Pinpoint the cell where the given text exists, returning its (X, Y) midpoint coordinate. 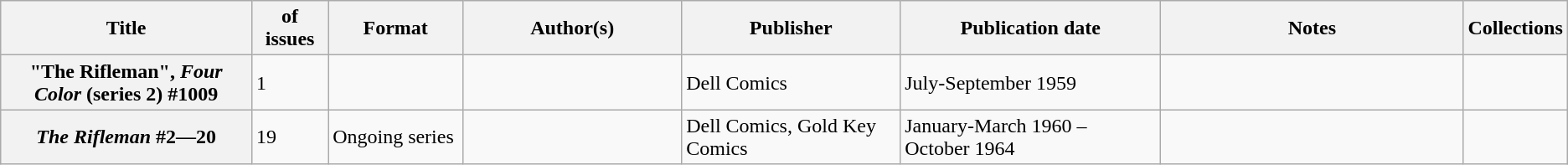
Title (126, 28)
of issues (290, 28)
Notes (1312, 28)
Format (395, 28)
Dell Comics (791, 82)
Ongoing series (395, 137)
"The Rifleman", Four Color (series 2) #1009 (126, 82)
19 (290, 137)
Author(s) (573, 28)
January-March 1960 – October 1964 (1030, 137)
Collections (1515, 28)
Publication date (1030, 28)
1 (290, 82)
The Rifleman #2—20 (126, 137)
Dell Comics, Gold Key Comics (791, 137)
July-September 1959 (1030, 82)
Publisher (791, 28)
